Detect which cell encompasses the target text, then output its [x, y] center coordinate. 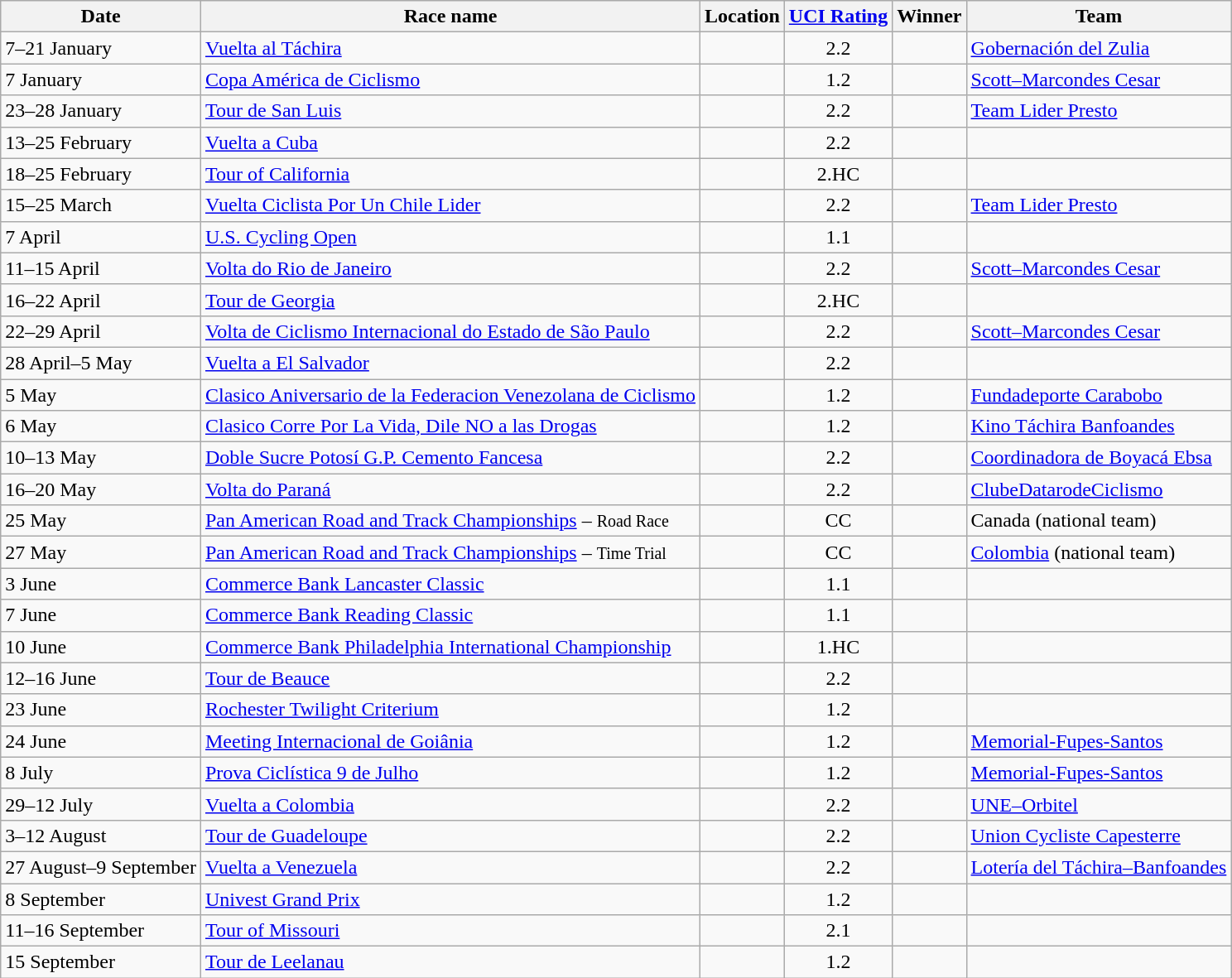
Pan American Road and Track Championships – Road Race [450, 521]
11–16 September [101, 931]
18–25 February [101, 174]
Colombia (national team) [1099, 552]
Vuelta a Colombia [450, 804]
Volta do Paraná [450, 489]
28 April–5 May [101, 363]
5 May [101, 395]
Volta de Ciclismo Internacional do Estado de São Paulo [450, 331]
23 June [101, 710]
Tour de Guadeloupe [450, 836]
29–12 July [101, 804]
10–13 May [101, 458]
8 July [101, 773]
ClubeDatarodeCiclismo [1099, 489]
Tour of Missouri [450, 931]
Canada (national team) [1099, 521]
Kino Táchira Banfoandes [1099, 426]
Vuelta al Táchira [450, 48]
Location [743, 17]
U.S. Cycling Open [450, 237]
7–21 January [101, 48]
Vuelta a El Salvador [450, 363]
Vuelta Ciclista Por Un Chile Lider [450, 205]
1.HC [838, 647]
Volta do Rio de Janeiro [450, 268]
Fundadeporte Carabobo [1099, 395]
Commerce Bank Philadelphia International Championship [450, 647]
Lotería del Táchira–Banfoandes [1099, 867]
UCI Rating [838, 17]
7 June [101, 615]
12–16 June [101, 678]
Winner [929, 17]
15–25 March [101, 205]
Tour de Beauce [450, 678]
Date [101, 17]
Tour of California [450, 174]
2.1 [838, 931]
10 June [101, 647]
25 May [101, 521]
Tour de Leelanau [450, 962]
22–29 April [101, 331]
Tour de Georgia [450, 300]
Univest Grand Prix [450, 899]
16–20 May [101, 489]
Copa América de Ciclismo [450, 79]
Vuelta a Cuba [450, 142]
Prova Ciclística 9 de Julho [450, 773]
Union Cycliste Capesterre [1099, 836]
11–15 April [101, 268]
13–25 February [101, 142]
Clasico Corre Por La Vida, Dile NO a las Drogas [450, 426]
Commerce Bank Lancaster Classic [450, 584]
16–22 April [101, 300]
Doble Sucre Potosí G.P. Cemento Fancesa [450, 458]
Vuelta a Venezuela [450, 867]
3–12 August [101, 836]
27 May [101, 552]
Gobernación del Zulia [1099, 48]
UNE–Orbitel [1099, 804]
Rochester Twilight Criterium [450, 710]
Commerce Bank Reading Classic [450, 615]
6 May [101, 426]
23–28 January [101, 111]
7 January [101, 79]
8 September [101, 899]
3 June [101, 584]
Pan American Road and Track Championships – Time Trial [450, 552]
Coordinadora de Boyacá Ebsa [1099, 458]
24 June [101, 741]
Clasico Aniversario de la Federacion Venezolana de Ciclismo [450, 395]
Race name [450, 17]
Meeting Internacional de Goiânia [450, 741]
15 September [101, 962]
27 August–9 September [101, 867]
7 April [101, 237]
Tour de San Luis [450, 111]
Team [1099, 17]
